Search for the cell housing the specified text and yield its [X, Y] center coordinate. 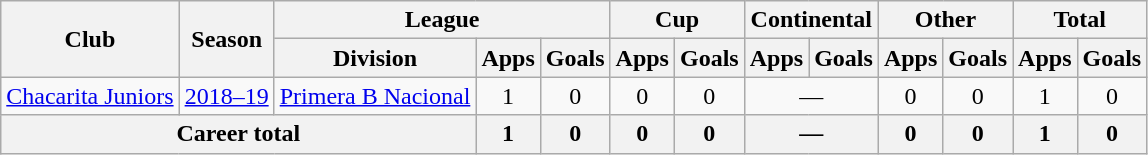
Chacarita Juniors [90, 96]
2018–19 [226, 96]
Other [945, 20]
Career total [238, 134]
Club [90, 39]
Primera B Nacional [375, 96]
Division [375, 58]
Cup [677, 20]
League [442, 20]
Continental [811, 20]
Season [226, 39]
Total [1080, 20]
